Identify which cell holds the provided text, then report its (x, y) central coordinate. 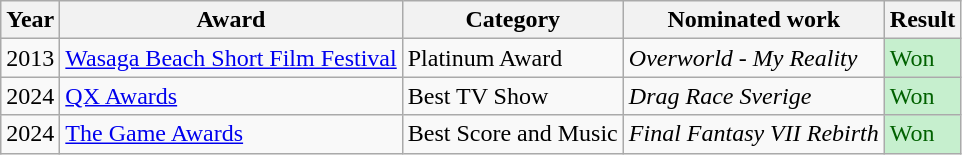
QX Awards (231, 96)
Category (512, 20)
Best Score and Music (512, 134)
The Game Awards (231, 134)
Award (231, 20)
Overworld - My Reality (754, 58)
Platinum Award (512, 58)
Drag Race Sverige (754, 96)
Year (30, 20)
Final Fantasy VII Rebirth (754, 134)
Nominated work (754, 20)
2013 (30, 58)
Best TV Show (512, 96)
Result (922, 20)
Wasaga Beach Short Film Festival (231, 58)
